Pinpoint the cell where the given text exists, returning its (x, y) midpoint coordinate. 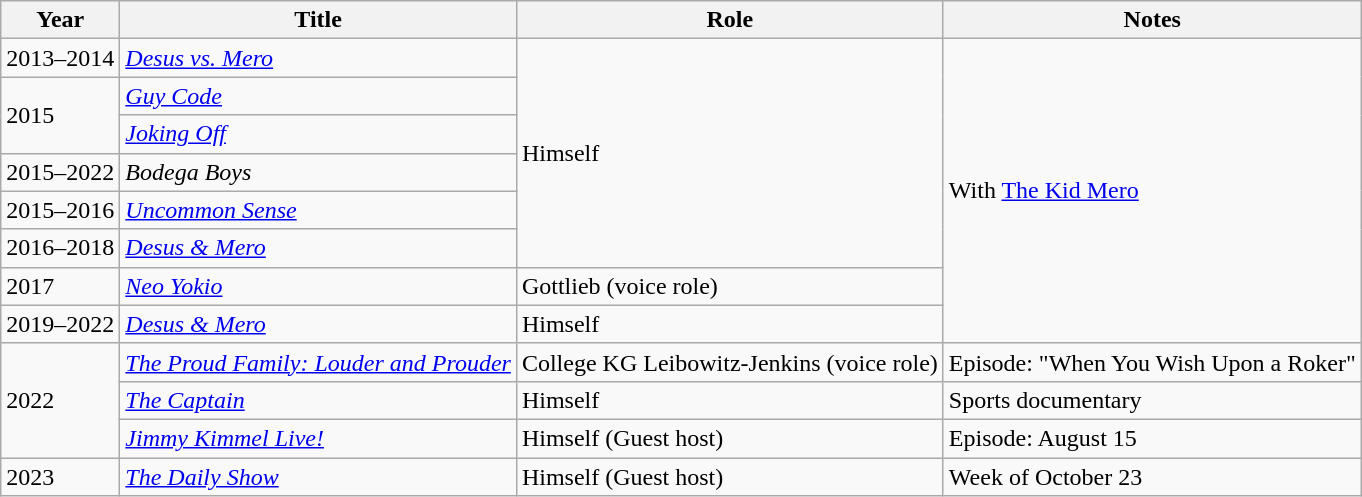
2015–2022 (60, 172)
Uncommon Sense (318, 210)
The Daily Show (318, 477)
Gottlieb (voice role) (730, 286)
Joking Off (318, 134)
Year (60, 20)
Role (730, 20)
2019–2022 (60, 324)
Neo Yokio (318, 286)
Title (318, 20)
College KG Leibowitz-Jenkins (voice role) (730, 362)
2017 (60, 286)
Sports documentary (1152, 400)
Episode: August 15 (1152, 438)
2022 (60, 400)
With The Kid Mero (1152, 191)
The Proud Family: Louder and Prouder (318, 362)
Desus vs. Mero (318, 58)
Bodega Boys (318, 172)
2023 (60, 477)
Week of October 23 (1152, 477)
2015–2016 (60, 210)
Guy Code (318, 96)
The Captain (318, 400)
2015 (60, 115)
Jimmy Kimmel Live! (318, 438)
2013–2014 (60, 58)
2016–2018 (60, 248)
Notes (1152, 20)
Episode: "When You Wish Upon a Roker" (1152, 362)
